Return the (x, y) coordinate for the center point of the cell that contains the specified text.  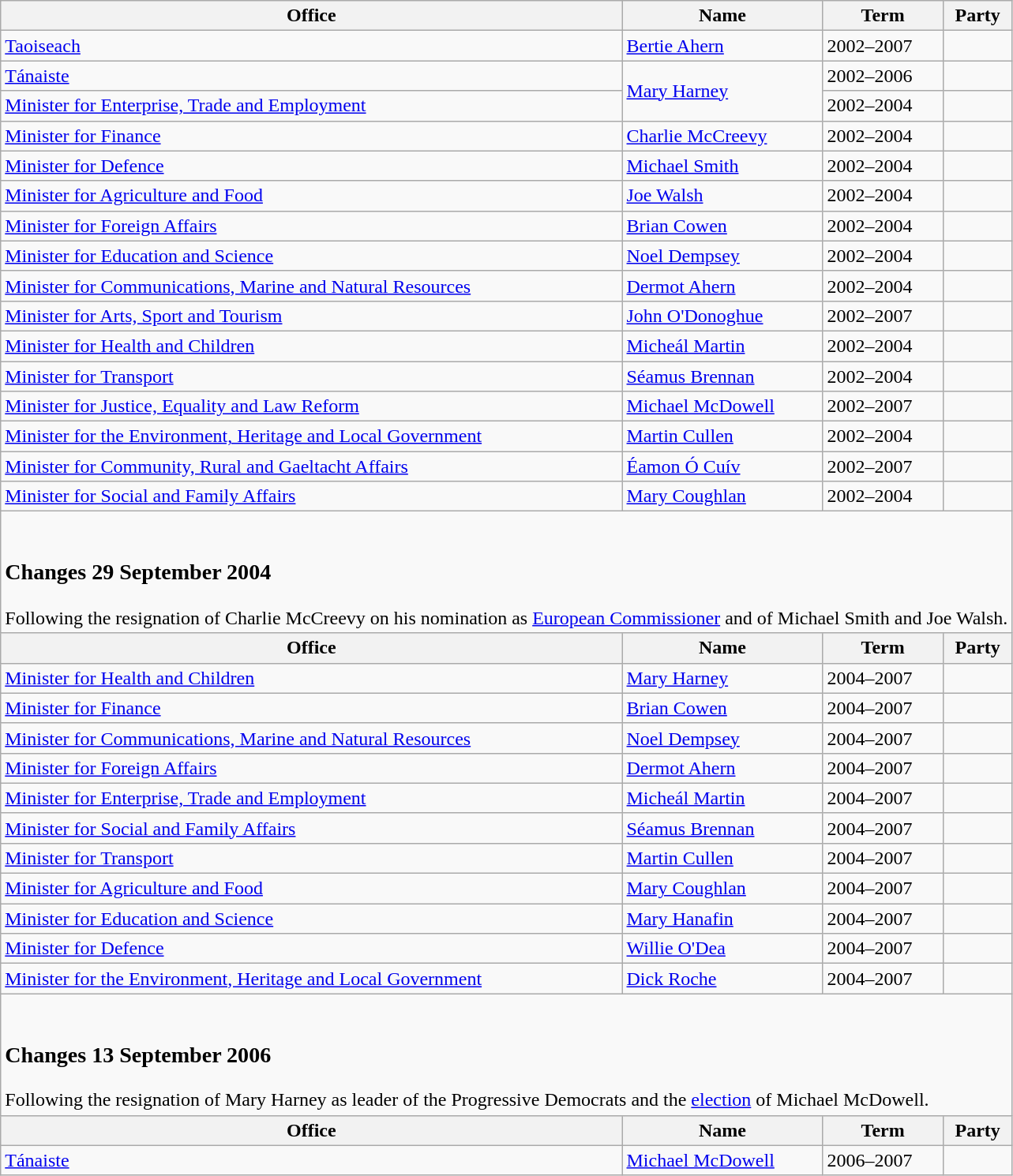
Taoiseach (311, 46)
Joe Walsh (722, 196)
2006–2007 (883, 1160)
Changes 29 September 2004Following the resignation of Charlie McCreevy on his nomination as European Commissioner and of Michael Smith and Joe Walsh. (507, 572)
Mary Hanafin (722, 919)
Bertie Ahern (722, 46)
Willie O'Dea (722, 949)
John O'Donoghue (722, 316)
Minister for Justice, Equality and Law Reform (311, 406)
Minister for Community, Rural and Gaeltacht Affairs (311, 466)
Minister for Arts, Sport and Tourism (311, 316)
Charlie McCreevy (722, 136)
Éamon Ó Cuív (722, 466)
Michael Smith (722, 166)
Dick Roche (722, 979)
2002–2006 (883, 76)
Changes 13 September 2006Following the resignation of Mary Harney as leader of the Progressive Democrats and the election of Michael McDowell. (507, 1054)
